Output the (x, y) coordinate of the center of the cell containing the given text.  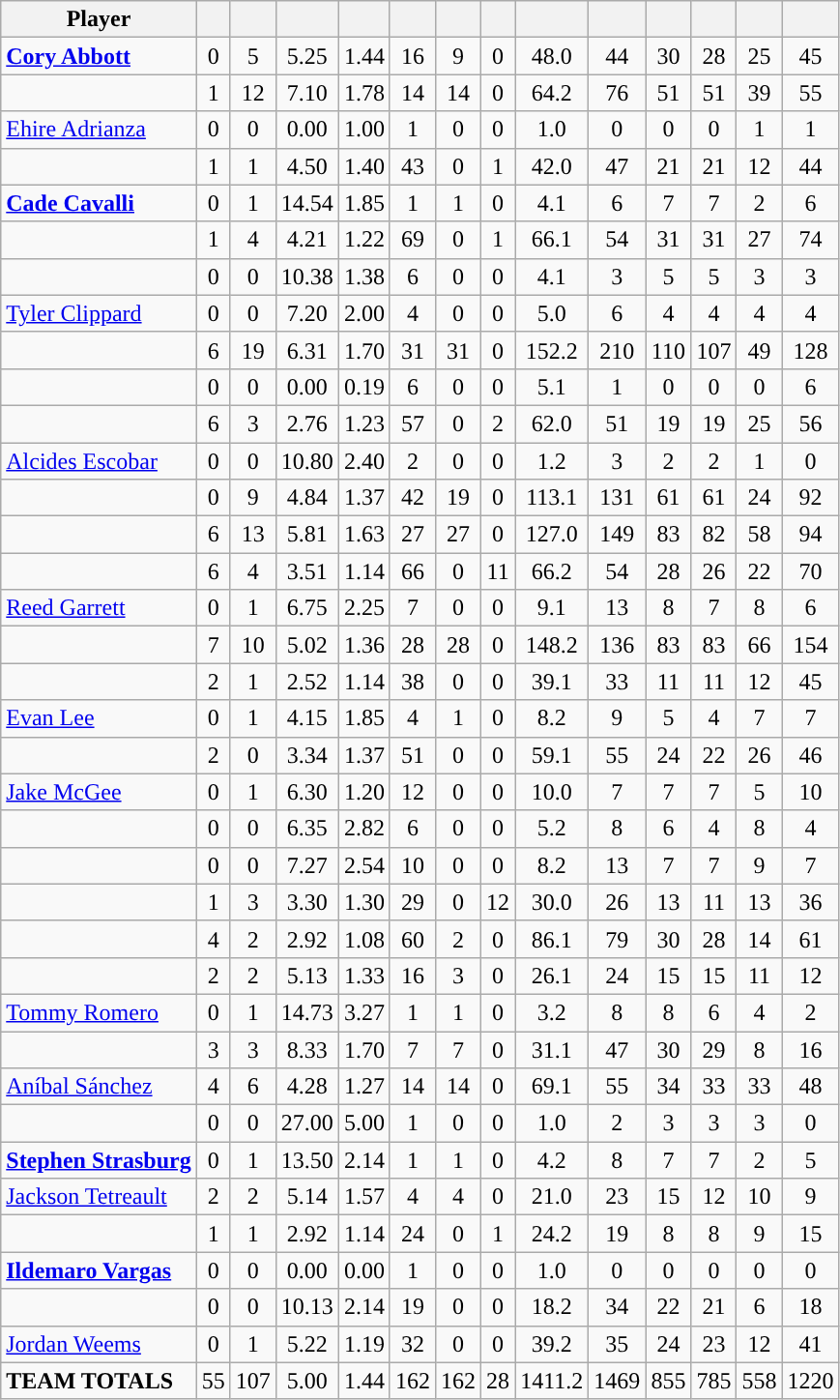
94 (810, 535)
4.2 (552, 1160)
127.0 (552, 535)
10.80 (307, 461)
30.0 (552, 902)
1.38 (363, 277)
152.2 (552, 350)
5.25 (307, 56)
43 (412, 166)
Ildemaro Vargas (99, 1270)
5.02 (307, 645)
48.0 (552, 56)
4.28 (307, 1087)
154 (810, 645)
3.2 (552, 1012)
5.0 (552, 313)
Tyler Clippard (99, 313)
6.35 (307, 829)
6.75 (307, 608)
113.1 (552, 498)
5.81 (307, 535)
69.1 (552, 1087)
785 (713, 1381)
57 (412, 423)
Cory Abbott (99, 56)
148.2 (552, 645)
Evan Lee (99, 718)
Aníbal Sánchez (99, 1087)
70 (810, 571)
42 (412, 498)
5.22 (307, 1344)
8.33 (307, 1049)
0.19 (363, 387)
6.30 (307, 792)
92 (810, 498)
Cade Cavalli (99, 203)
46 (810, 755)
Ehire Adrianza (99, 130)
4.50 (307, 166)
39 (760, 93)
5.13 (307, 976)
1.20 (363, 792)
4.84 (307, 498)
1220 (810, 1381)
58 (760, 535)
42.0 (552, 166)
1411.2 (552, 1381)
38 (412, 682)
1.23 (363, 423)
Stephen Strasburg (99, 1160)
128 (810, 350)
5.14 (307, 1197)
69 (412, 240)
39.1 (552, 682)
1.40 (363, 166)
2.00 (363, 313)
6.31 (307, 350)
136 (617, 645)
62.0 (552, 423)
4.21 (307, 240)
7.27 (307, 865)
59.1 (552, 755)
2.25 (363, 608)
74 (810, 240)
1.00 (363, 130)
1.57 (363, 1197)
41 (810, 1344)
1.22 (363, 240)
10.38 (307, 277)
1.33 (363, 976)
10.13 (307, 1307)
3.30 (307, 902)
18 (810, 1307)
4.15 (307, 718)
3.27 (363, 1012)
Jackson Tetreault (99, 1197)
5.2 (552, 829)
9.1 (552, 608)
27.00 (307, 1123)
855 (669, 1381)
1.19 (363, 1344)
13.50 (307, 1160)
2.54 (363, 865)
35 (617, 1344)
56 (810, 423)
14.73 (307, 1012)
558 (760, 1381)
2.76 (307, 423)
1.36 (363, 645)
Jordan Weems (99, 1344)
21.0 (552, 1197)
31.1 (552, 1049)
48 (810, 1087)
1.2 (552, 461)
14.54 (307, 203)
149 (617, 535)
32 (412, 1344)
64.2 (552, 93)
7.20 (307, 313)
210 (617, 350)
66.2 (552, 571)
76 (617, 93)
110 (669, 350)
36 (810, 902)
26.1 (552, 976)
Reed Garrett (99, 608)
3.51 (307, 571)
Player (99, 19)
49 (760, 350)
Tommy Romero (99, 1012)
Jake McGee (99, 792)
131 (617, 498)
2.52 (307, 682)
5.1 (552, 387)
3.34 (307, 755)
82 (713, 535)
7.10 (307, 93)
1.27 (363, 1087)
60 (412, 939)
1.08 (363, 939)
24.2 (552, 1234)
1469 (617, 1381)
66.1 (552, 240)
86.1 (552, 939)
2.40 (363, 461)
1.30 (363, 902)
10.0 (552, 792)
1.78 (363, 93)
1.63 (363, 535)
39.2 (552, 1344)
2.82 (363, 829)
Alcides Escobar (99, 461)
18.2 (552, 1307)
79 (617, 939)
TEAM TOTALS (99, 1381)
